Determine the [x, y] coordinate at the center of the cell enclosing the given text.  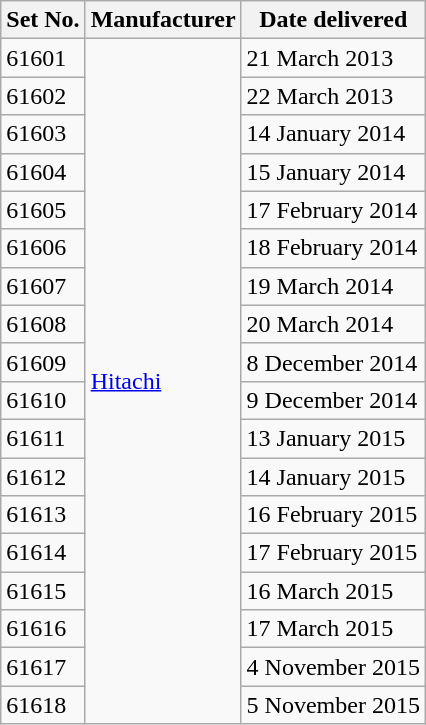
16 February 2015 [333, 515]
61602 [43, 96]
21 March 2013 [333, 58]
61617 [43, 667]
16 March 2015 [333, 591]
61603 [43, 134]
61615 [43, 591]
61612 [43, 477]
61609 [43, 362]
61614 [43, 553]
13 January 2015 [333, 438]
61607 [43, 286]
8 December 2014 [333, 362]
Manufacturer [163, 20]
5 November 2015 [333, 705]
19 March 2014 [333, 286]
61613 [43, 515]
61608 [43, 324]
15 January 2014 [333, 172]
61611 [43, 438]
4 November 2015 [333, 667]
61610 [43, 400]
18 February 2014 [333, 248]
14 January 2014 [333, 134]
Date delivered [333, 20]
61618 [43, 705]
17 February 2015 [333, 553]
14 January 2015 [333, 477]
Hitachi [163, 382]
61604 [43, 172]
22 March 2013 [333, 96]
61606 [43, 248]
17 February 2014 [333, 210]
61605 [43, 210]
20 March 2014 [333, 324]
17 March 2015 [333, 629]
Set No. [43, 20]
9 December 2014 [333, 400]
61616 [43, 629]
61601 [43, 58]
